Provide the [X, Y] coordinate of the cell's center where the given text is located.  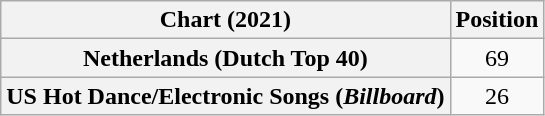
69 [497, 58]
Position [497, 20]
Netherlands (Dutch Top 40) [226, 58]
US Hot Dance/Electronic Songs (Billboard) [226, 96]
Chart (2021) [226, 20]
26 [497, 96]
